Extract the (x, y) coordinate from the center of the cell holding the provided text.  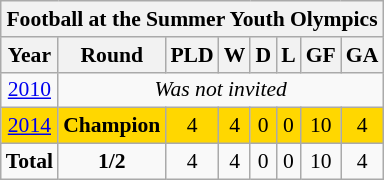
Was not invited (220, 90)
Total (30, 162)
1/2 (112, 162)
Football at the Summer Youth Olympics (192, 19)
Champion (112, 126)
Round (112, 55)
2010 (30, 90)
L (288, 55)
PLD (192, 55)
W (235, 55)
GA (362, 55)
GF (321, 55)
Year (30, 55)
2014 (30, 126)
D (263, 55)
